Return the (x, y) coordinate for the center point of the cell that contains the specified text.  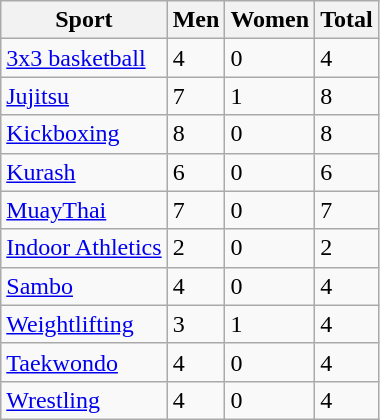
Kickboxing (84, 134)
Sport (84, 20)
Total (347, 20)
MuayThai (84, 210)
Jujitsu (84, 96)
Taekwondo (84, 362)
Sambo (84, 286)
Indoor Athletics (84, 248)
Women (270, 20)
Wrestling (84, 400)
Kurash (84, 172)
3x3 basketball (84, 58)
3 (196, 324)
Men (196, 20)
Weightlifting (84, 324)
